Return [X, Y] of the center of cell containing provided text 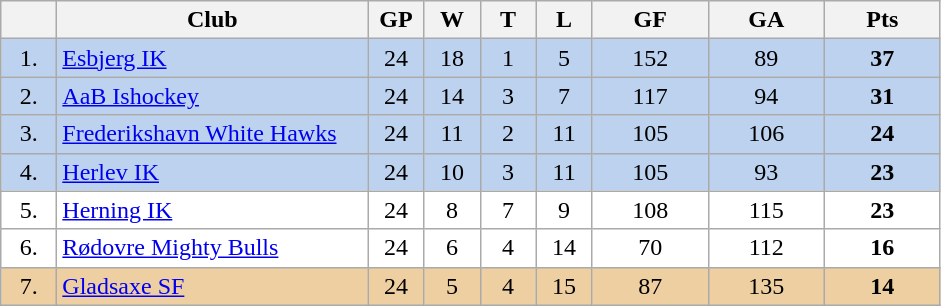
6. [29, 248]
3. [29, 134]
Rødovre Mighty Bulls [212, 248]
93 [766, 172]
16 [882, 248]
87 [650, 286]
2. [29, 96]
106 [766, 134]
152 [650, 58]
10 [452, 172]
18 [452, 58]
GA [766, 20]
5. [29, 210]
108 [650, 210]
6 [452, 248]
31 [882, 96]
Frederikshavn White Hawks [212, 134]
135 [766, 286]
89 [766, 58]
Club [212, 20]
37 [882, 58]
94 [766, 96]
115 [766, 210]
7. [29, 286]
Pts [882, 20]
GP [396, 20]
1 [508, 58]
AaB Ishockey [212, 96]
1. [29, 58]
L [564, 20]
Gladsaxe SF [212, 286]
Herning IK [212, 210]
GF [650, 20]
15 [564, 286]
2 [508, 134]
70 [650, 248]
117 [650, 96]
Esbjerg IK [212, 58]
Herlev IK [212, 172]
9 [564, 210]
4. [29, 172]
T [508, 20]
W [452, 20]
8 [452, 210]
112 [766, 248]
